Pinpoint the cell where the given text exists, returning its (X, Y) midpoint coordinate. 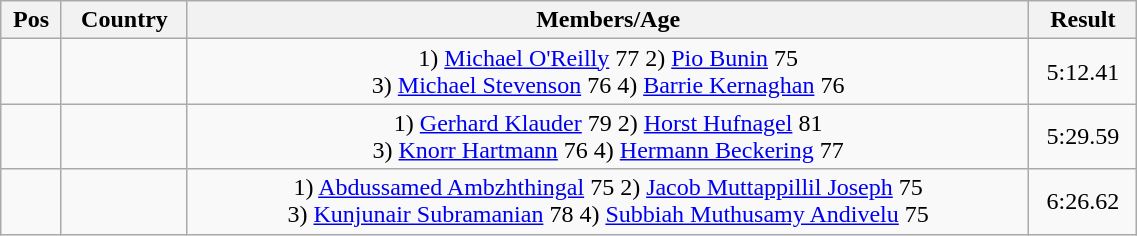
Pos (32, 20)
1) Gerhard Klauder 79 2) Horst Hufnagel 813) Knorr Hartmann 76 4) Hermann Beckering 77 (608, 136)
Country (124, 20)
5:29.59 (1083, 136)
5:12.41 (1083, 72)
1) Abdussamed Ambzhthingal 75 2) Jacob Muttappillil Joseph 753) Kunjunair Subramanian 78 4) Subbiah Muthusamy Andivelu 75 (608, 202)
6:26.62 (1083, 202)
Result (1083, 20)
1) Michael O'Reilly 77 2) Pio Bunin 753) Michael Stevenson 76 4) Barrie Kernaghan 76 (608, 72)
Members/Age (608, 20)
